For the text-containing cell, return its midpoint in [X, Y] coordinate format. 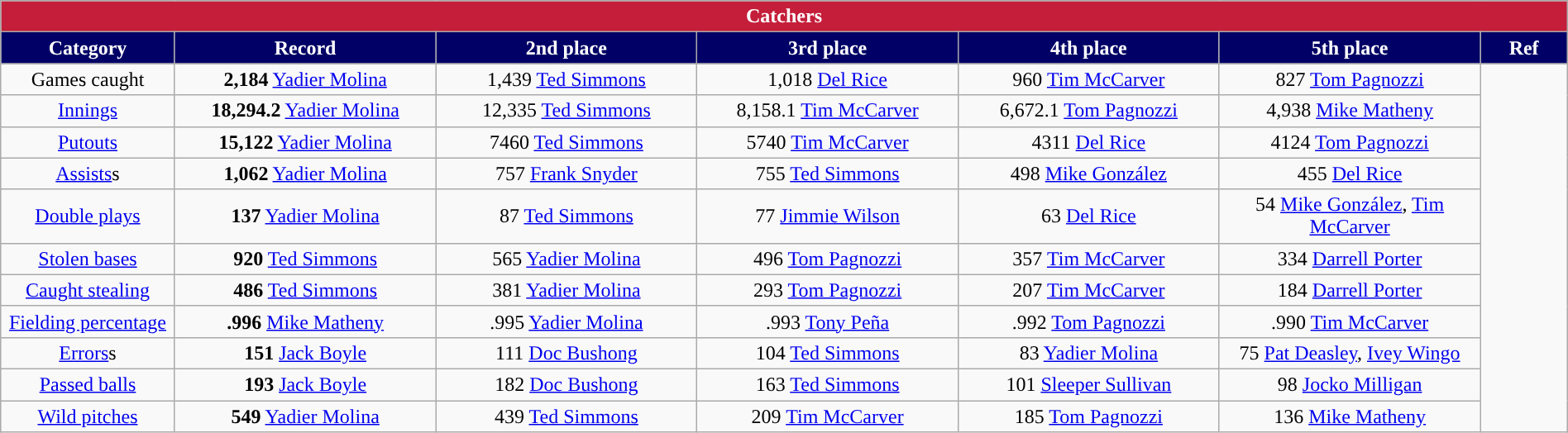
Ref [1523, 48]
6,672.1 Tom Pagnozzi [1088, 111]
755 Ted Simmons [828, 174]
207 Tim McCarver [1088, 290]
2nd place [566, 48]
184 Darrell Porter [1350, 290]
1,062 Yadier Molina [305, 174]
498 Mike González [1088, 174]
137 Yadier Molina [305, 216]
54 Mike González, Tim McCarver [1350, 216]
496 Tom Pagnozzi [828, 259]
Double plays [88, 216]
757 Frank Snyder [566, 174]
193 Jack Boyle [305, 384]
334 Darrell Porter [1350, 259]
182 Doc Bushong [566, 384]
75 Pat Deasley, Ivey Wingo [1350, 353]
565 Yadier Molina [566, 259]
4311 Del Rice [1088, 142]
8,158.1 Tim McCarver [828, 111]
Stolen bases [88, 259]
439 Ted Simmons [566, 416]
.996 Mike Matheny [305, 321]
Caught stealing [88, 290]
920 Ted Simmons [305, 259]
18,294.2 Yadier Molina [305, 111]
15,122 Yadier Molina [305, 142]
4th place [1088, 48]
Record [305, 48]
5740 Tim McCarver [828, 142]
381 Yadier Molina [566, 290]
98 Jocko Milligan [1350, 384]
3rd place [828, 48]
87 Ted Simmons [566, 216]
4,938 Mike Matheny [1350, 111]
5th place [1350, 48]
185 Tom Pagnozzi [1088, 416]
549 Yadier Molina [305, 416]
960 Tim McCarver [1088, 79]
.995 Yadier Molina [566, 321]
Errorss [88, 353]
Assistss [88, 174]
Passed balls [88, 384]
111 Doc Bushong [566, 353]
.990 Tim McCarver [1350, 321]
163 Ted Simmons [828, 384]
Games caught [88, 79]
77 Jimmie Wilson [828, 216]
Innings [88, 111]
136 Mike Matheny [1350, 416]
4124 Tom Pagnozzi [1350, 142]
101 Sleeper Sullivan [1088, 384]
Fielding percentage [88, 321]
1,018 Del Rice [828, 79]
63 Del Rice [1088, 216]
151 Jack Boyle [305, 353]
Catchers [784, 17]
486 Ted Simmons [305, 290]
293 Tom Pagnozzi [828, 290]
827 Tom Pagnozzi [1350, 79]
209 Tim McCarver [828, 416]
1,439 Ted Simmons [566, 79]
.992 Tom Pagnozzi [1088, 321]
Putouts [88, 142]
12,335 Ted Simmons [566, 111]
.993 Tony Peña [828, 321]
7460 Ted Simmons [566, 142]
Wild pitches [88, 416]
2,184 Yadier Molina [305, 79]
357 Tim McCarver [1088, 259]
Category [88, 48]
83 Yadier Molina [1088, 353]
104 Ted Simmons [828, 353]
455 Del Rice [1350, 174]
